Output the [x, y] coordinate of the center of the cell containing the given text.  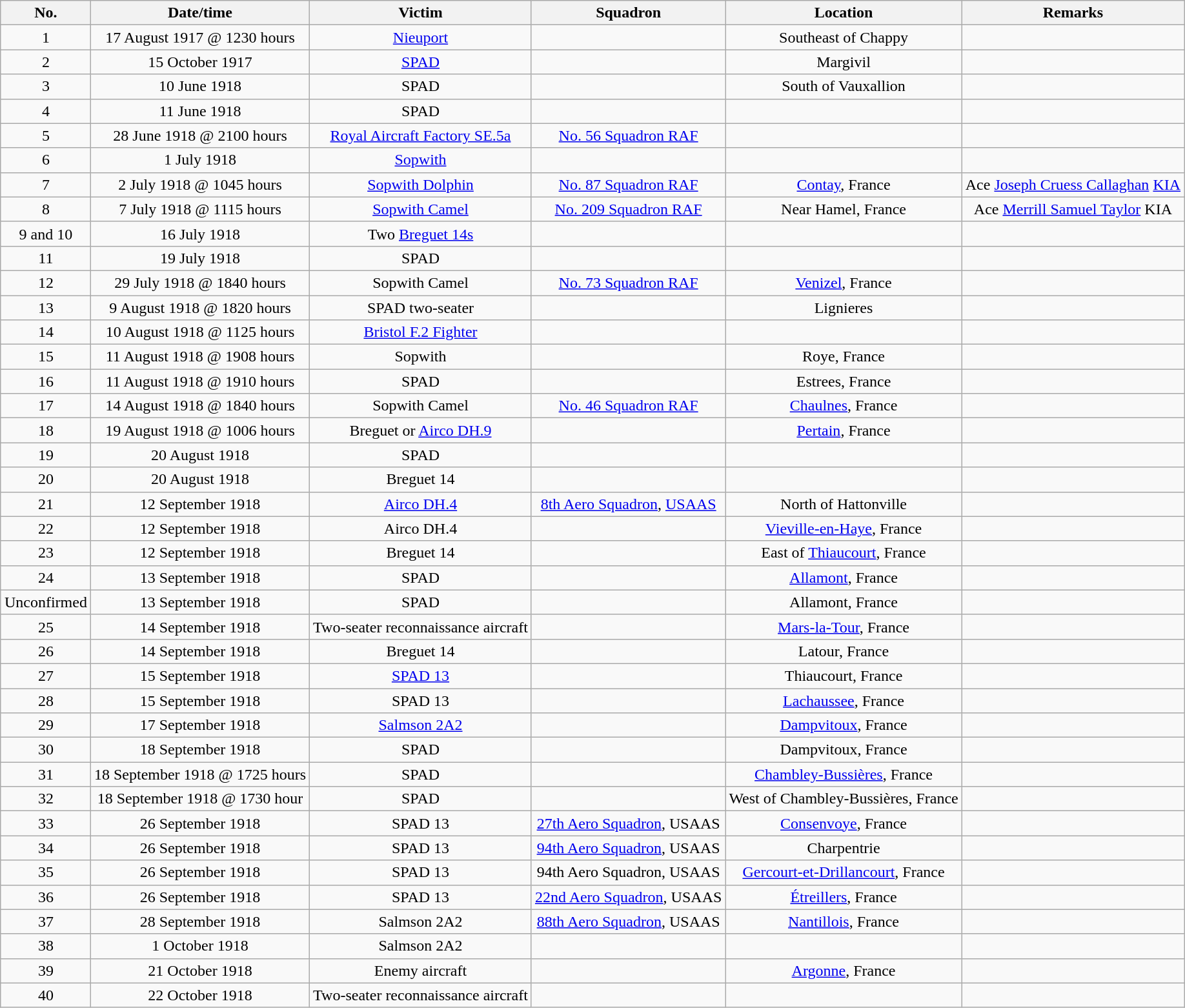
19 July 1918 [200, 258]
Location [844, 13]
Southeast of Chappy [844, 37]
2 [45, 62]
12 [45, 283]
17 August 1917 @ 1230 hours [200, 37]
No. 209 Squadron RAF [628, 209]
9 August 1918 @ 1820 hours [200, 308]
Two Breguet 14s [421, 234]
24 [45, 578]
22nd Aero Squadron, USAAS [628, 897]
Breguet or Airco DH.9 [421, 430]
26 [45, 651]
Unconfirmed [45, 602]
16 [45, 381]
7 July 1918 @ 1115 hours [200, 209]
2 July 1918 @ 1045 hours [200, 185]
39 [45, 971]
9 and 10 [45, 234]
Royal Aircraft Factory SE.5a [421, 136]
Margivil [844, 62]
22 [45, 529]
Estrees, France [844, 381]
North of Hattonville [844, 504]
19 August 1918 @ 1006 hours [200, 430]
Enemy aircraft [421, 971]
34 [45, 848]
No. 46 Squadron RAF [628, 406]
14 [45, 332]
1 October 1918 [200, 946]
No. [45, 13]
Bristol F.2 Fighter [421, 332]
Roye, France [844, 357]
10 June 1918 [200, 86]
11 August 1918 @ 1910 hours [200, 381]
18 [45, 430]
Date/time [200, 13]
No. 73 Squadron RAF [628, 283]
Étreillers, France [844, 897]
Nieuport [421, 37]
21 October 1918 [200, 971]
32 [45, 799]
Lignieres [844, 308]
SPAD two-seater [421, 308]
37 [45, 922]
18 September 1918 @ 1725 hours [200, 774]
28 September 1918 [200, 922]
4 [45, 111]
South of Vauxallion [844, 86]
7 [45, 185]
East of Thiaucourt, France [844, 553]
Venizel, France [844, 283]
15 October 1917 [200, 62]
Chaulnes, France [844, 406]
West of Chambley-Bussières, France [844, 799]
Thiaucourt, France [844, 676]
Contay, France [844, 185]
Ace Merrill Samuel Taylor KIA [1073, 209]
20 [45, 479]
8 [45, 209]
No. 87 Squadron RAF [628, 185]
25 [45, 627]
Chambley-Bussières, France [844, 774]
Sopwith Dolphin [421, 185]
No. 56 Squadron RAF [628, 136]
11 August 1918 @ 1908 hours [200, 357]
27th Aero Squadron, USAAS [628, 823]
3 [45, 86]
19 [45, 455]
Nantillois, France [844, 922]
1 July 1918 [200, 160]
Lachaussee, France [844, 700]
Remarks [1073, 13]
Ace Joseph Cruess Callaghan KIA [1073, 185]
16 July 1918 [200, 234]
Victim [421, 13]
10 August 1918 @ 1125 hours [200, 332]
28 June 1918 @ 2100 hours [200, 136]
Latour, France [844, 651]
11 [45, 258]
Near Hamel, France [844, 209]
Mars-la-Tour, France [844, 627]
Argonne, France [844, 971]
15 [45, 357]
Gercourt-et-Drillancourt, France [844, 872]
13 [45, 308]
17 [45, 406]
18 September 1918 @ 1730 hour [200, 799]
33 [45, 823]
88th Aero Squadron, USAAS [628, 922]
31 [45, 774]
17 September 1918 [200, 725]
28 [45, 700]
30 [45, 750]
40 [45, 995]
8th Aero Squadron, USAAS [628, 504]
1 [45, 37]
14 August 1918 @ 1840 hours [200, 406]
22 October 1918 [200, 995]
35 [45, 872]
29 July 1918 @ 1840 hours [200, 283]
Consenvoye, France [844, 823]
27 [45, 676]
Charpentrie [844, 848]
29 [45, 725]
36 [45, 897]
18 September 1918 [200, 750]
Pertain, France [844, 430]
11 June 1918 [200, 111]
38 [45, 946]
5 [45, 136]
6 [45, 160]
21 [45, 504]
Squadron [628, 13]
Vieville-en-Haye, France [844, 529]
23 [45, 553]
